Scan for the cell matching the given text and deliver its [X, Y] coordinate at center. 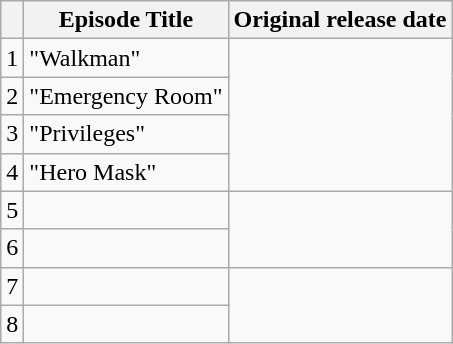
3 [12, 134]
"Hero Mask" [126, 172]
6 [12, 248]
2 [12, 96]
Original release date [340, 20]
8 [12, 324]
"Emergency Room" [126, 96]
Episode Title [126, 20]
"Privileges" [126, 134]
4 [12, 172]
5 [12, 210]
1 [12, 58]
"Walkman" [126, 58]
7 [12, 286]
